Output the (x, y) coordinate of the center of the cell containing the given text.  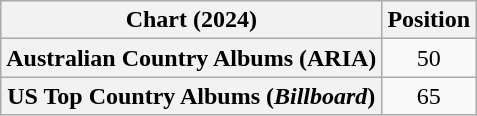
Australian Country Albums (ARIA) (192, 58)
65 (429, 96)
Chart (2024) (192, 20)
50 (429, 58)
US Top Country Albums (Billboard) (192, 96)
Position (429, 20)
